Search for the cell housing the specified text and yield its (X, Y) center coordinate. 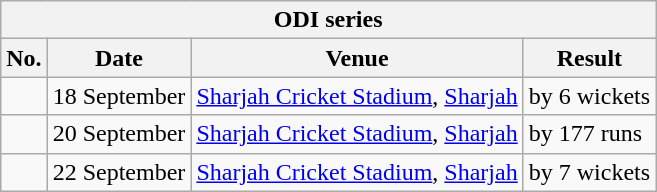
by 6 wickets (589, 96)
ODI series (328, 20)
by 177 runs (589, 134)
by 7 wickets (589, 172)
Result (589, 58)
18 September (119, 96)
22 September (119, 172)
Venue (357, 58)
Date (119, 58)
20 September (119, 134)
No. (24, 58)
